From the cell containing the given text, extract its center point as [x, y] coordinate. 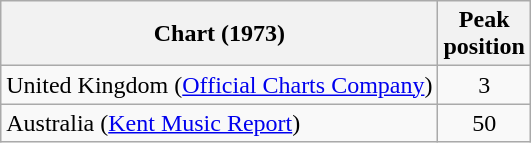
Chart (1973) [220, 34]
Australia (Kent Music Report) [220, 123]
Peakposition [484, 34]
50 [484, 123]
3 [484, 85]
United Kingdom (Official Charts Company) [220, 85]
